Search for the cell housing the specified text and yield its [x, y] center coordinate. 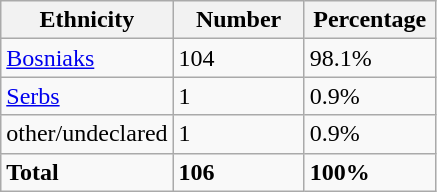
106 [238, 172]
Percentage [370, 20]
other/undeclared [87, 134]
104 [238, 58]
98.1% [370, 58]
Number [238, 20]
100% [370, 172]
Ethnicity [87, 20]
Total [87, 172]
Bosniaks [87, 58]
Serbs [87, 96]
